Capture the cell that displays the provided text and extract its (x, y) central coordinate. 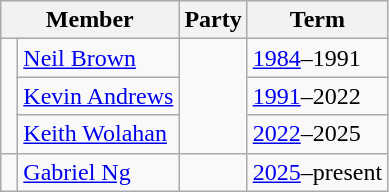
2025–present (317, 172)
Term (317, 20)
Keith Wolahan (98, 134)
Member (90, 20)
Kevin Andrews (98, 96)
1991–2022 (317, 96)
Neil Brown (98, 58)
Party (213, 20)
Gabriel Ng (98, 172)
2022–2025 (317, 134)
1984–1991 (317, 58)
